Capture the cell that displays the provided text and extract its (x, y) central coordinate. 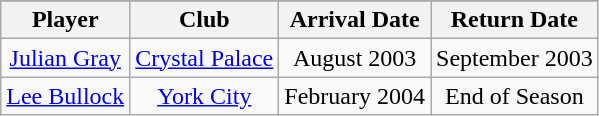
February 2004 (355, 96)
York City (204, 96)
September 2003 (514, 58)
Crystal Palace (204, 58)
Arrival Date (355, 20)
Club (204, 20)
Lee Bullock (66, 96)
Return Date (514, 20)
Player (66, 20)
August 2003 (355, 58)
Julian Gray (66, 58)
End of Season (514, 96)
